For the text-containing cell, return its midpoint in [X, Y] coordinate format. 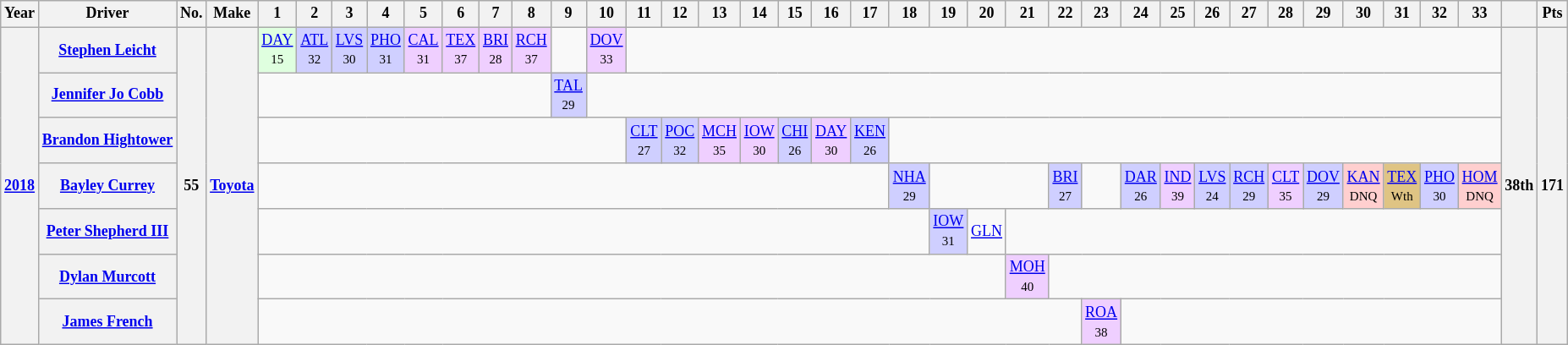
LVS24 [1213, 186]
Bayley Currey [107, 186]
CHI26 [795, 140]
No. [191, 14]
19 [949, 14]
DAY15 [277, 50]
CAL31 [423, 50]
CLT35 [1286, 186]
IOW30 [759, 140]
55 [191, 186]
Peter Shepherd III [107, 232]
ATL32 [315, 50]
3 [350, 14]
HOMDNQ [1480, 186]
15 [795, 14]
18 [909, 14]
30 [1363, 14]
2018 [20, 186]
DOV29 [1324, 186]
RCH37 [531, 50]
Stephen Leicht [107, 50]
DOV33 [606, 50]
6 [461, 14]
171 [1553, 186]
2 [315, 14]
Make [232, 14]
38th [1519, 186]
Brandon Hightower [107, 140]
4 [386, 14]
CLT27 [644, 140]
TAL29 [568, 96]
KANDNQ [1363, 186]
11 [644, 14]
12 [680, 14]
NHA29 [909, 186]
Dylan Murcott [107, 277]
7 [496, 14]
8 [531, 14]
IND39 [1177, 186]
23 [1101, 14]
14 [759, 14]
LVS30 [350, 50]
MCH35 [720, 140]
26 [1213, 14]
32 [1439, 14]
TEXWth [1402, 186]
PHO31 [386, 50]
31 [1402, 14]
BRI28 [496, 50]
27 [1249, 14]
RCH29 [1249, 186]
DAY30 [831, 140]
Jennifer Jo Cobb [107, 96]
TEX37 [461, 50]
33 [1480, 14]
IOW31 [949, 232]
5 [423, 14]
James French [107, 322]
29 [1324, 14]
Pts [1553, 14]
28 [1286, 14]
DAR26 [1140, 186]
POC32 [680, 140]
20 [987, 14]
22 [1066, 14]
13 [720, 14]
1 [277, 14]
Year [20, 14]
25 [1177, 14]
GLN [987, 232]
Driver [107, 14]
21 [1027, 14]
10 [606, 14]
Toyota [232, 186]
KEN26 [870, 140]
MOH40 [1027, 277]
17 [870, 14]
BRI27 [1066, 186]
24 [1140, 14]
PHO30 [1439, 186]
ROA38 [1101, 322]
9 [568, 14]
16 [831, 14]
